Identify which cell holds the provided text, then report its (x, y) central coordinate. 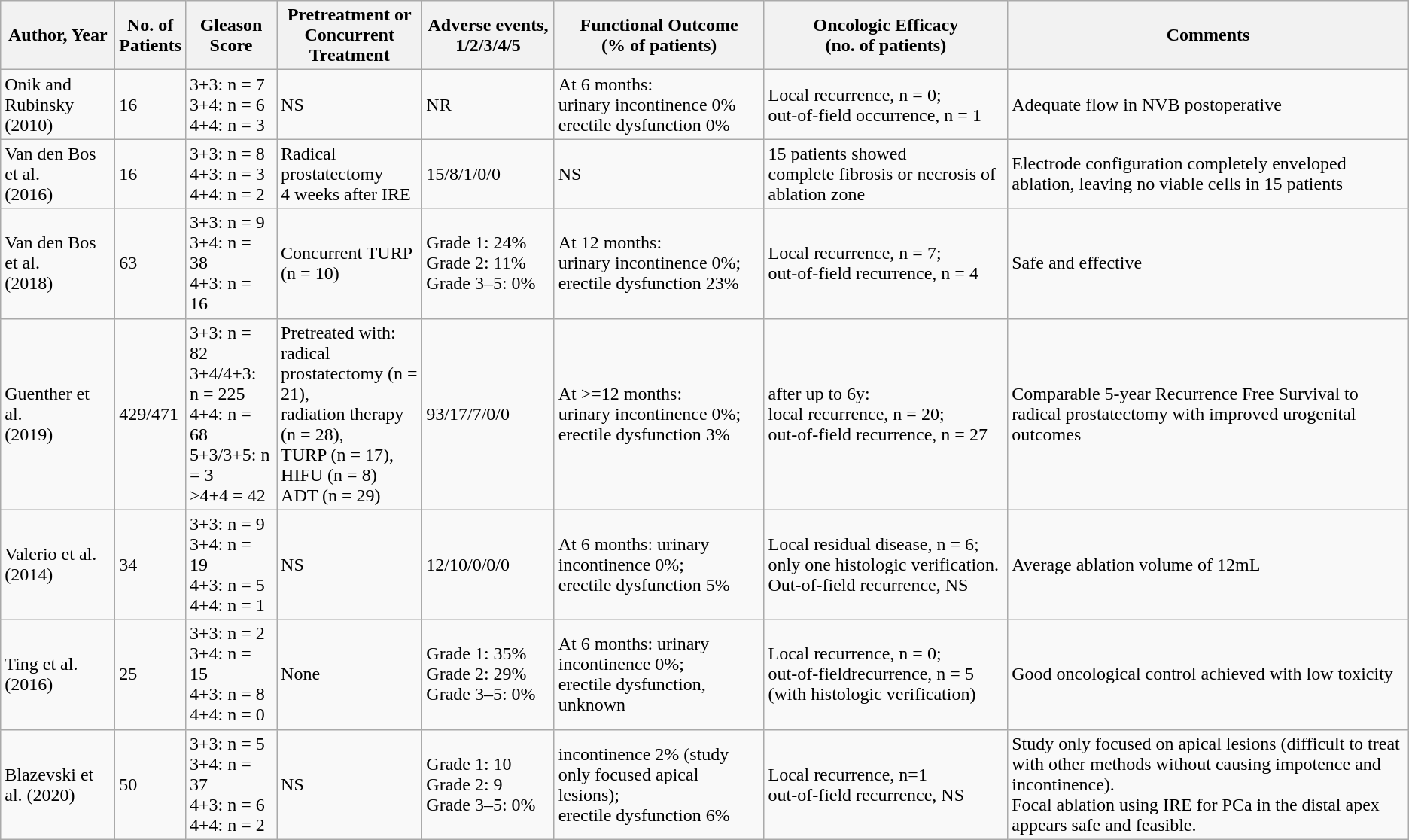
Valerio et al.(2014) (58, 565)
Grade 1: 10Grade 2: 9Grade 3–5: 0% (488, 784)
15/8/1/0/0 (488, 174)
No. ofPatients (151, 35)
429/471 (151, 414)
Safe and effective (1209, 263)
Guenther et al.(2019) (58, 414)
None (349, 674)
At 6 months: urinaryincontinence 0%;erectile dysfunction, unknown (659, 674)
Comments (1209, 35)
3+3: n = 93+4: n = 384+3: n = 16 (232, 263)
Author, Year (58, 35)
3+3: n = 823+4/4+3:n = 2254+4: n = 685+3/3+5: n = 3>4+4 = 42 (232, 414)
Good oncological control achieved with low toxicity (1209, 674)
3+3: n = 73+4: n = 64+4: n = 3 (232, 105)
12/10/0/0/0 (488, 565)
At 6 months:urinary incontinence 0% erectile dysfunction 0% (659, 105)
Grade 1: 24%Grade 2: 11%Grade 3–5: 0% (488, 263)
3+3: n = 93+4: n = 194+3: n = 54+4: n = 1 (232, 565)
At 6 months: urinaryincontinence 0%;erectile dysfunction 5% (659, 565)
63 (151, 263)
Comparable 5-year Recurrence Free Survival to radical prostatectomy with improved urogenital outcomes (1209, 414)
Adequate flow in NVB postoperative (1209, 105)
Functional Outcome(% of patients) (659, 35)
Van den Bos et al.(2018) (58, 263)
Ting et al.(2016) (58, 674)
Oncologic Efficacy(no. of patients) (886, 35)
At >=12 months:urinary incontinence 0%;erectile dysfunction 3% (659, 414)
Local recurrence, n = 7;out-of-field recurrence, n = 4 (886, 263)
50 (151, 784)
3+3: n = 53+4: n = 374+3: n = 64+4: n = 2 (232, 784)
Local recurrence, n=1out-of-field recurrence, NS (886, 784)
after up to 6y:local recurrence, n = 20;out-of-field recurrence, n = 27 (886, 414)
Onik and Rubinsky(2010) (58, 105)
incontinence 2% (study only focused apical lesions);erectile dysfunction 6% (659, 784)
Local residual disease, n = 6;only one histologic verification. Out-of-field recurrence, NS (886, 565)
25 (151, 674)
Gleason Score (232, 35)
34 (151, 565)
Van den Bos et al.(2016) (58, 174)
Grade 1: 35%Grade 2: 29%Grade 3–5: 0% (488, 674)
Blazevski et al. (2020) (58, 784)
Local recurrence, n = 0;out-of-fieldrecurrence, n = 5 (with histologic verification) (886, 674)
15 patients showedcomplete fibrosis or necrosis of ablation zone (886, 174)
Adverse events, 1/2/3/4/5 (488, 35)
Average ablation volume of 12mL (1209, 565)
At 12 months:urinary incontinence 0%;erectile dysfunction 23% (659, 263)
Pretreated with: radicalprostatectomy (n = 21),radiation therapy (n = 28),TURP (n = 17),HIFU (n = 8)ADT (n = 29) (349, 414)
3+3: n = 23+4: n = 154+3: n = 84+4: n = 0 (232, 674)
3+3: n = 84+3: n = 34+4: n = 2 (232, 174)
Radical prostatectomy4 weeks after IRE (349, 174)
Local recurrence, n = 0;out-of-field occurrence, n = 1 (886, 105)
Pretreatment orConcurrent Treatment (349, 35)
Concurrent TURP (n = 10) (349, 263)
NR (488, 105)
93/17/7/0/0 (488, 414)
Electrode configuration completely enveloped ablation, leaving no viable cells in 15 patients (1209, 174)
